Find where the given text appears and provide that cell's center as (X, Y) coordinate. 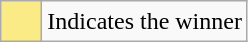
Indicates the winner (145, 22)
